For the text-containing cell, return its midpoint in [x, y] coordinate format. 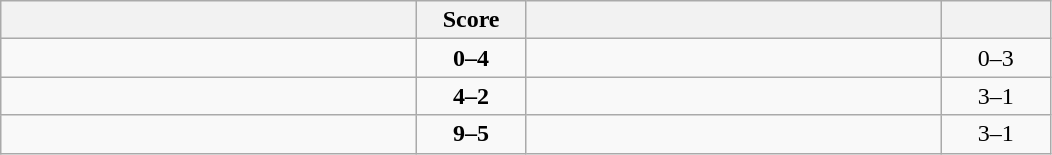
0–3 [996, 58]
4–2 [472, 96]
0–4 [472, 58]
9–5 [472, 134]
Score [472, 20]
